Return (x, y) of the center of cell containing provided text 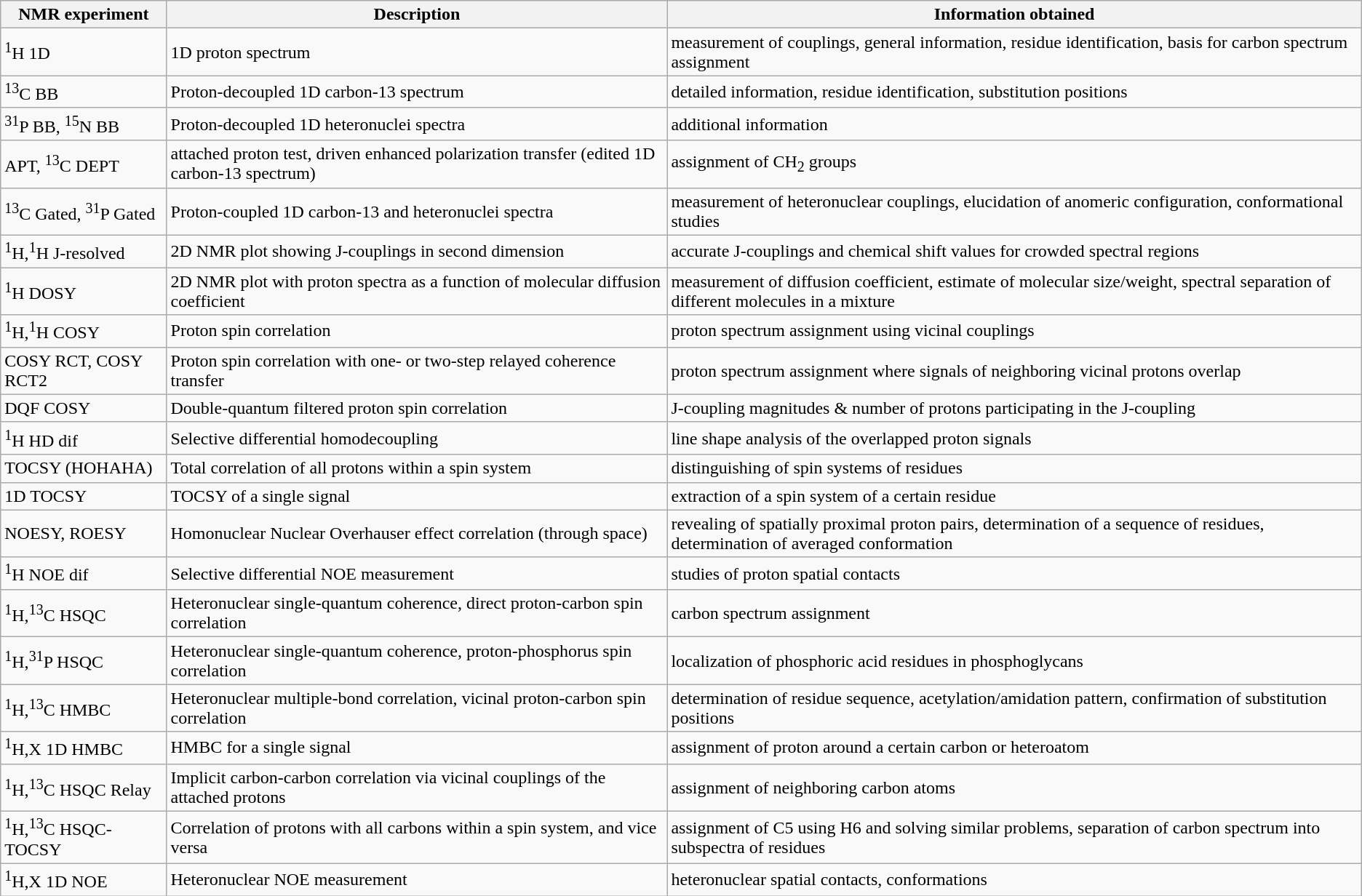
assignment of neighboring carbon atoms (1014, 787)
heteronuclear spatial contacts, conformations (1014, 880)
2D NMR plot showing J-couplings in second dimension (417, 252)
1H,13C HSQC Relay (84, 787)
studies of proton spatial contacts (1014, 573)
proton spectrum assignment using vicinal couplings (1014, 332)
Selective differential NOE measurement (417, 573)
measurement of couplings, general information, residue identification, basis for carbon spectrum assignment (1014, 52)
APT, 13C DEPT (84, 164)
13C Gated, 31P Gated (84, 211)
13C BB (84, 92)
Proton-coupled 1D carbon-13 and heteronuclei spectra (417, 211)
1H,13C HSQC (84, 614)
1H NOE dif (84, 573)
DQF COSY (84, 408)
TOCSY (HOHAHA) (84, 468)
accurate J-couplings and chemical shift values for crowded spectral regions (1014, 252)
1D TOCSY (84, 496)
1D proton spectrum (417, 52)
1H DOSY (84, 291)
Proton-decoupled 1D heteronuclei spectra (417, 124)
detailed information, residue identification, substitution positions (1014, 92)
extraction of a spin system of a certain residue (1014, 496)
NMR experiment (84, 15)
1H,13C HMBC (84, 708)
1H HD dif (84, 438)
line shape analysis of the overlapped proton signals (1014, 438)
1H,X 1D HMBC (84, 748)
measurement of diffusion coefficient, estimate of molecular size/weight, spectral separation of different molecules in a mixture (1014, 291)
distinguishing of spin systems of residues (1014, 468)
Heteronuclear NOE measurement (417, 880)
Proton spin correlation (417, 332)
31P BB, 15N BB (84, 124)
Selective differential homodecoupling (417, 438)
assignment of C5 using H6 and solving similar problems, separation of carbon spectrum into subspectra of residues (1014, 838)
Description (417, 15)
Proton-decoupled 1D carbon-13 spectrum (417, 92)
HMBC for a single signal (417, 748)
1H,13C HSQC-TOCSY (84, 838)
determination of residue sequence, acetylation/amidation pattern, confirmation of substitution positions (1014, 708)
localization of phosphoric acid residues in phosphoglycans (1014, 660)
Total correlation of all protons within a spin system (417, 468)
Heteronuclear single-quantum coherence, proton-phosphorus spin correlation (417, 660)
proton spectrum assignment where signals of neighboring vicinal protons overlap (1014, 371)
Heteronuclear multiple-bond correlation, vicinal proton-carbon spin correlation (417, 708)
measurement of heteronuclear couplings, elucidation of anomeric configuration, conformational studies (1014, 211)
1H,1H COSY (84, 332)
Information obtained (1014, 15)
1H,X 1D NOE (84, 880)
2D NMR plot with proton spectra as a function of molecular diffusion coefficient (417, 291)
Proton spin correlation with one- or two-step relayed coherence transfer (417, 371)
assignment of CH2 groups (1014, 164)
J-coupling magnitudes & number of protons participating in the J-coupling (1014, 408)
Heteronuclear single-quantum coherence, direct proton-carbon spin correlation (417, 614)
NOESY, ROESY (84, 534)
1H 1D (84, 52)
Homonuclear Nuclear Overhauser effect correlation (through space) (417, 534)
attached proton test, driven enhanced polarization transfer (edited 1D carbon-13 spectrum) (417, 164)
TOCSY of a single signal (417, 496)
COSY RCT, COSY RCT2 (84, 371)
Implicit carbon-carbon correlation via vicinal couplings of the attached protons (417, 787)
carbon spectrum assignment (1014, 614)
Correlation of protons with all carbons within a spin system, and vice versa (417, 838)
1H,31P HSQC (84, 660)
revealing of spatially proximal proton pairs, determination of a sequence of residues, determination of averaged conformation (1014, 534)
assignment of proton around a certain carbon or heteroatom (1014, 748)
Double-quantum filtered proton spin correlation (417, 408)
1H,1H J-resolved (84, 252)
additional information (1014, 124)
